Determine the [X, Y] coordinate at the center of the cell enclosing the given text.  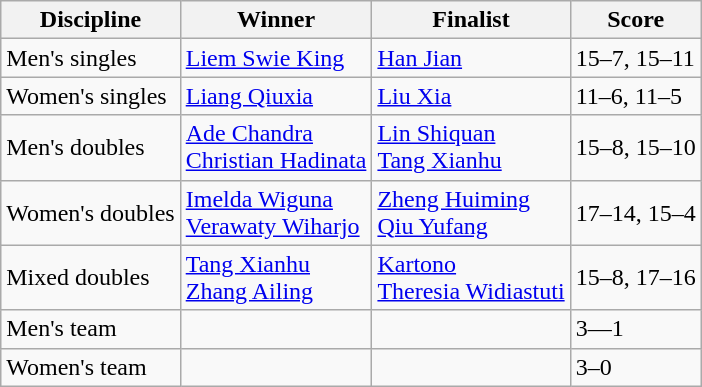
Men's singles [90, 58]
Score [636, 20]
Kartono Theresia Widiastuti [471, 278]
Women's doubles [90, 212]
Discipline [90, 20]
Liang Qiuxia [276, 96]
Lin Shiquan Tang Xianhu [471, 148]
Women's singles [90, 96]
Finalist [471, 20]
Liem Swie King [276, 58]
Mixed doubles [90, 278]
Tang Xianhu Zhang Ailing [276, 278]
Winner [276, 20]
3—1 [636, 329]
Men's team [90, 329]
Liu Xia [471, 96]
Men's doubles [90, 148]
Ade Chandra Christian Hadinata [276, 148]
Han Jian [471, 58]
15–8, 15–10 [636, 148]
3–0 [636, 367]
Women's team [90, 367]
17–14, 15–4 [636, 212]
Zheng Huiming Qiu Yufang [471, 212]
Imelda Wiguna Verawaty Wiharjo [276, 212]
11–6, 11–5 [636, 96]
15–7, 15–11 [636, 58]
15–8, 17–16 [636, 278]
